Find where the given text appears and provide that cell's center as (X, Y) coordinate. 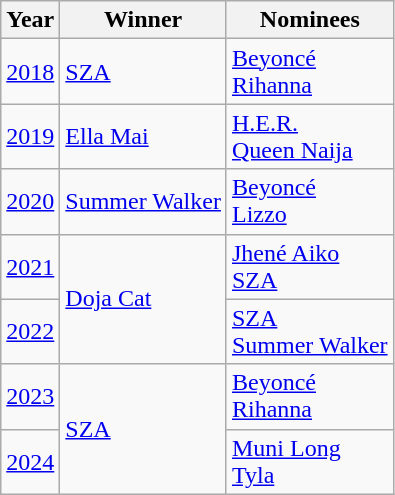
2019 (30, 136)
SZASummer Walker (310, 332)
2021 (30, 266)
Muni LongTyla (310, 462)
Doja Cat (144, 299)
2024 (30, 462)
2018 (30, 72)
Ella Mai (144, 136)
Nominees (310, 20)
BeyoncéLizzo (310, 202)
H.E.R.Queen Naija (310, 136)
Jhené AikoSZA (310, 266)
Winner (144, 20)
Summer Walker (144, 202)
2023 (30, 396)
2022 (30, 332)
Year (30, 20)
2020 (30, 202)
